Locate the cell with the specified text and output its [X, Y] center coordinate. 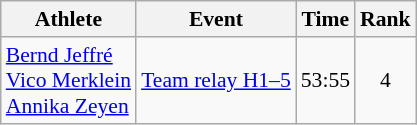
Rank [386, 19]
Team relay H1–5 [216, 80]
4 [386, 80]
Event [216, 19]
Bernd JeffréVico MerkleinAnnika Zeyen [68, 80]
53:55 [326, 80]
Time [326, 19]
Athlete [68, 19]
